Provide the (X, Y) coordinate of the cell's center where the given text is located.  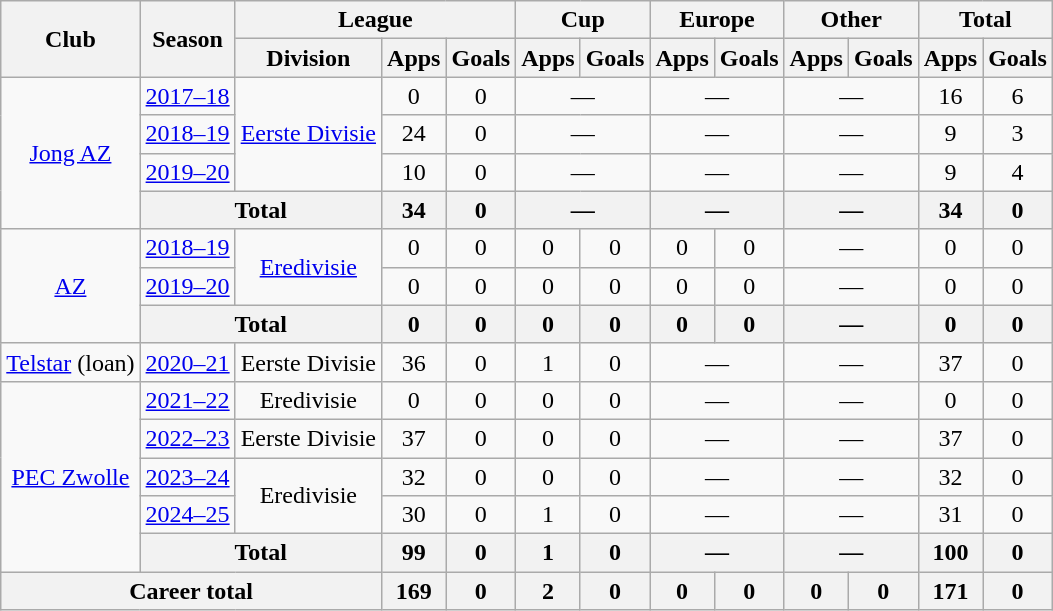
2020–21 (188, 362)
30 (414, 515)
99 (414, 553)
2022–23 (188, 438)
100 (950, 553)
171 (950, 591)
6 (1018, 96)
2023–24 (188, 477)
36 (414, 362)
AZ (70, 286)
League (376, 20)
Cup (583, 20)
Career total (192, 591)
Telstar (loan) (70, 362)
Other (851, 20)
Division (308, 58)
24 (414, 134)
4 (1018, 172)
Europe (717, 20)
3 (1018, 134)
Club (70, 39)
Jong AZ (70, 153)
2017–18 (188, 96)
10 (414, 172)
Season (188, 39)
2 (548, 591)
16 (950, 96)
169 (414, 591)
2024–25 (188, 515)
31 (950, 515)
2021–22 (188, 400)
PEC Zwolle (70, 476)
